Determine the [X, Y] coordinate at the center of the cell enclosing the given text.  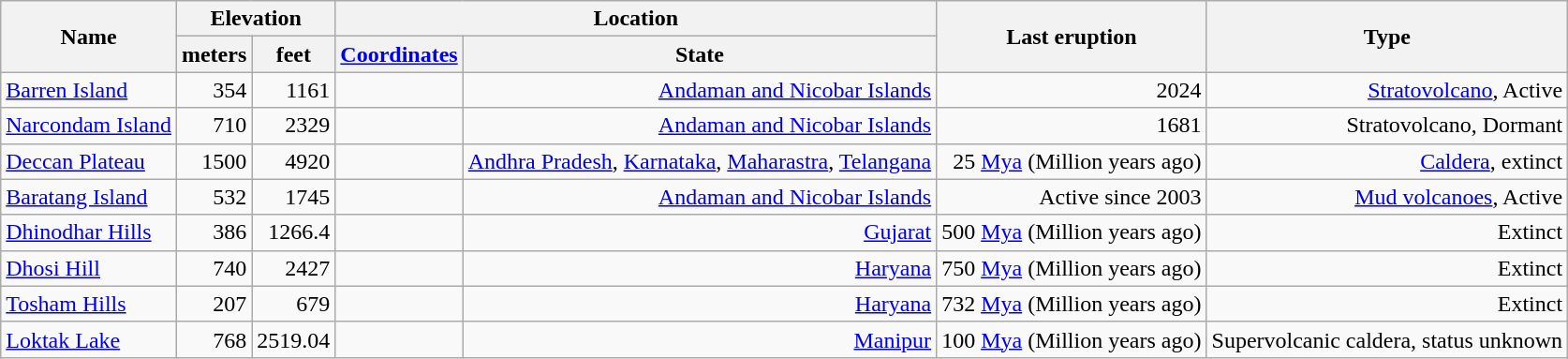
Loktak Lake [89, 339]
Narcondam Island [89, 126]
Location [636, 19]
Mud volcanoes, Active [1387, 197]
Last eruption [1072, 37]
710 [214, 126]
Active since 2003 [1072, 197]
Manipur [699, 339]
207 [214, 304]
Tosham Hills [89, 304]
Supervolcanic caldera, status unknown [1387, 339]
500 Mya (Million years ago) [1072, 232]
740 [214, 268]
Type [1387, 37]
Gujarat [699, 232]
768 [214, 339]
2329 [294, 126]
Name [89, 37]
Stratovolcano, Dormant [1387, 126]
Coordinates [399, 54]
Dhosi Hill [89, 268]
State [699, 54]
100 Mya (Million years ago) [1072, 339]
732 Mya (Million years ago) [1072, 304]
1681 [1072, 126]
679 [294, 304]
Barren Island [89, 90]
532 [214, 197]
386 [214, 232]
750 Mya (Million years ago) [1072, 268]
Stratovolcano, Active [1387, 90]
1161 [294, 90]
meters [214, 54]
feet [294, 54]
2519.04 [294, 339]
1745 [294, 197]
Andhra Pradesh, Karnataka, Maharastra, Telangana [699, 161]
354 [214, 90]
Deccan Plateau [89, 161]
Dhinodhar Hills [89, 232]
Caldera, extinct [1387, 161]
1266.4 [294, 232]
Elevation [255, 19]
4920 [294, 161]
25 Mya (Million years ago) [1072, 161]
2024 [1072, 90]
Baratang Island [89, 197]
1500 [214, 161]
2427 [294, 268]
